Output the (x, y) coordinate of the center of the cell containing the given text.  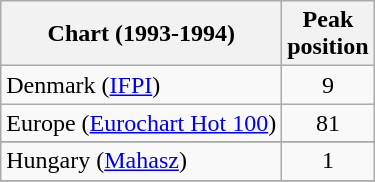
Hungary (Mahasz) (142, 161)
1 (328, 161)
Peakposition (328, 34)
81 (328, 123)
Europe (Eurochart Hot 100) (142, 123)
9 (328, 85)
Chart (1993-1994) (142, 34)
Denmark (IFPI) (142, 85)
